Provide the [x, y] coordinate of the cell's center where the given text is located.  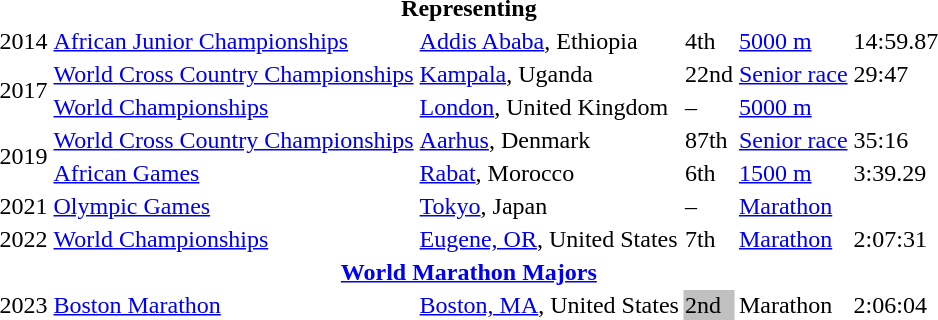
Eugene, OR, United States [549, 239]
4th [708, 41]
London, United Kingdom [549, 107]
Aarhus, Denmark [549, 140]
2nd [708, 305]
Tokyo, Japan [549, 206]
African Junior Championships [234, 41]
7th [708, 239]
1500 m [793, 173]
Olympic Games [234, 206]
Boston Marathon [234, 305]
6th [708, 173]
Addis Ababa, Ethiopia [549, 41]
Boston, MA, United States [549, 305]
22nd [708, 74]
Kampala, Uganda [549, 74]
Rabat, Morocco [549, 173]
87th [708, 140]
African Games [234, 173]
